Locate the cell with the specified text and output its [x, y] center coordinate. 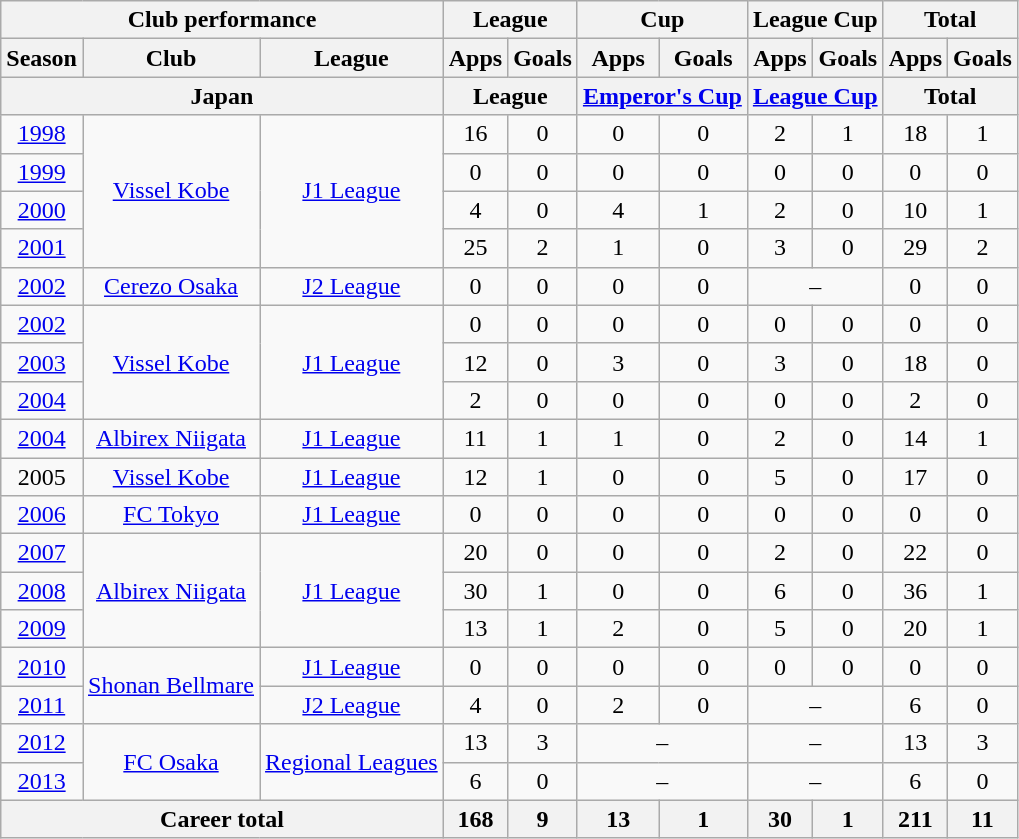
2008 [42, 591]
FC Osaka [170, 762]
Career total [222, 819]
FC Tokyo [170, 515]
2009 [42, 629]
2006 [42, 515]
2000 [42, 210]
29 [915, 248]
Cerezo Osaka [170, 286]
Regional Leagues [352, 762]
2007 [42, 553]
2005 [42, 477]
25 [475, 248]
16 [475, 134]
Club performance [222, 20]
2001 [42, 248]
22 [915, 553]
168 [475, 819]
2010 [42, 667]
Emperor's Cup [662, 96]
17 [915, 477]
Cup [662, 20]
2003 [42, 362]
2013 [42, 781]
10 [915, 210]
Japan [222, 96]
2012 [42, 743]
Club [170, 58]
1998 [42, 134]
36 [915, 591]
9 [543, 819]
14 [915, 438]
Season [42, 58]
Shonan Bellmare [170, 686]
1999 [42, 172]
2011 [42, 705]
211 [915, 819]
